Determine the (X, Y) coordinate at the center of the cell enclosing the given text.  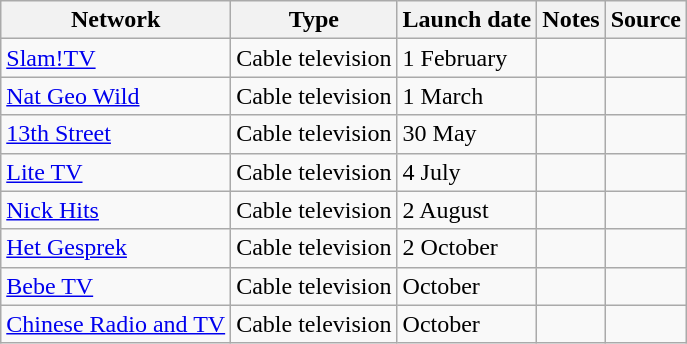
Launch date (467, 20)
1 February (467, 58)
2 October (467, 248)
Chinese Radio and TV (116, 324)
Network (116, 20)
Type (314, 20)
30 May (467, 134)
Nat Geo Wild (116, 96)
Source (646, 20)
Het Gesprek (116, 248)
Notes (571, 20)
Lite TV (116, 172)
Nick Hits (116, 210)
Bebe TV (116, 286)
4 July (467, 172)
Slam!TV (116, 58)
13th Street (116, 134)
2 August (467, 210)
1 March (467, 96)
